Search for the cell housing the specified text and yield its [x, y] center coordinate. 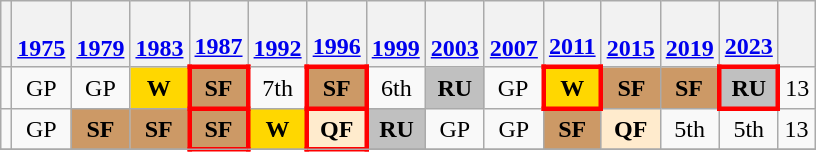
2007 [514, 34]
2023 [748, 34]
2019 [690, 34]
1975 [42, 34]
2011 [572, 34]
2015 [630, 34]
1996 [336, 34]
1992 [278, 34]
1983 [160, 34]
2003 [454, 34]
1999 [396, 34]
1987 [218, 34]
1979 [100, 34]
6th [396, 88]
7th [278, 88]
